Return [X, Y] of the center of cell containing provided text 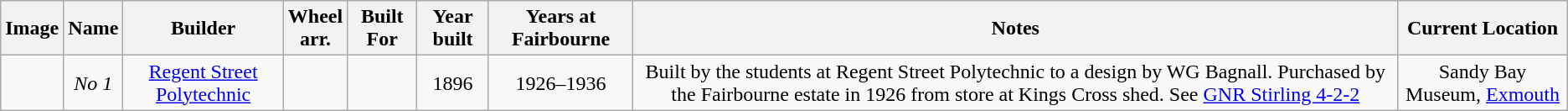
Wheel arr. [315, 29]
Sandy Bay Museum, Exmouth [1483, 82]
Regent Street Polytechnic [203, 82]
Name [94, 29]
Years at Fairbourne [560, 29]
Current Location [1483, 29]
Year built [453, 29]
1926–1936 [560, 82]
Builder [203, 29]
Image [32, 29]
Built For [382, 29]
No 1 [94, 82]
1896 [453, 82]
Notes [1015, 29]
